For the text-containing cell, return its midpoint in [x, y] coordinate format. 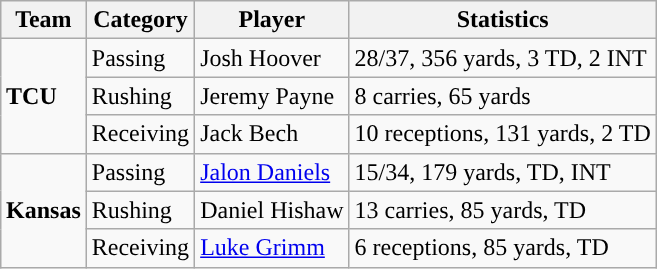
13 carries, 85 yards, TD [502, 210]
Daniel Hishaw [272, 210]
10 receptions, 131 yards, 2 TD [502, 134]
6 receptions, 85 yards, TD [502, 248]
Jeremy Payne [272, 96]
28/37, 356 yards, 3 TD, 2 INT [502, 58]
Category [140, 20]
Statistics [502, 20]
15/34, 179 yards, TD, INT [502, 172]
Jack Bech [272, 134]
TCU [44, 96]
Luke Grimm [272, 248]
8 carries, 65 yards [502, 96]
Josh Hoover [272, 58]
Kansas [44, 210]
Player [272, 20]
Team [44, 20]
Jalon Daniels [272, 172]
